Search for the cell housing the specified text and yield its (x, y) center coordinate. 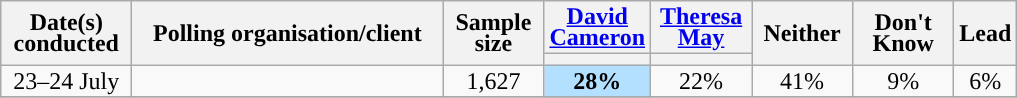
Don't Know (904, 33)
Lead (986, 33)
6% (986, 81)
Theresa May (702, 28)
Neither (802, 33)
1,627 (494, 81)
9% (904, 81)
Polling organisation/client (288, 33)
Sample size (494, 33)
David Cameron (598, 28)
41% (802, 81)
22% (702, 81)
28% (598, 81)
23–24 July (66, 81)
Date(s)conducted (66, 33)
